Detect which cell encompasses the target text, then output its [X, Y] center coordinate. 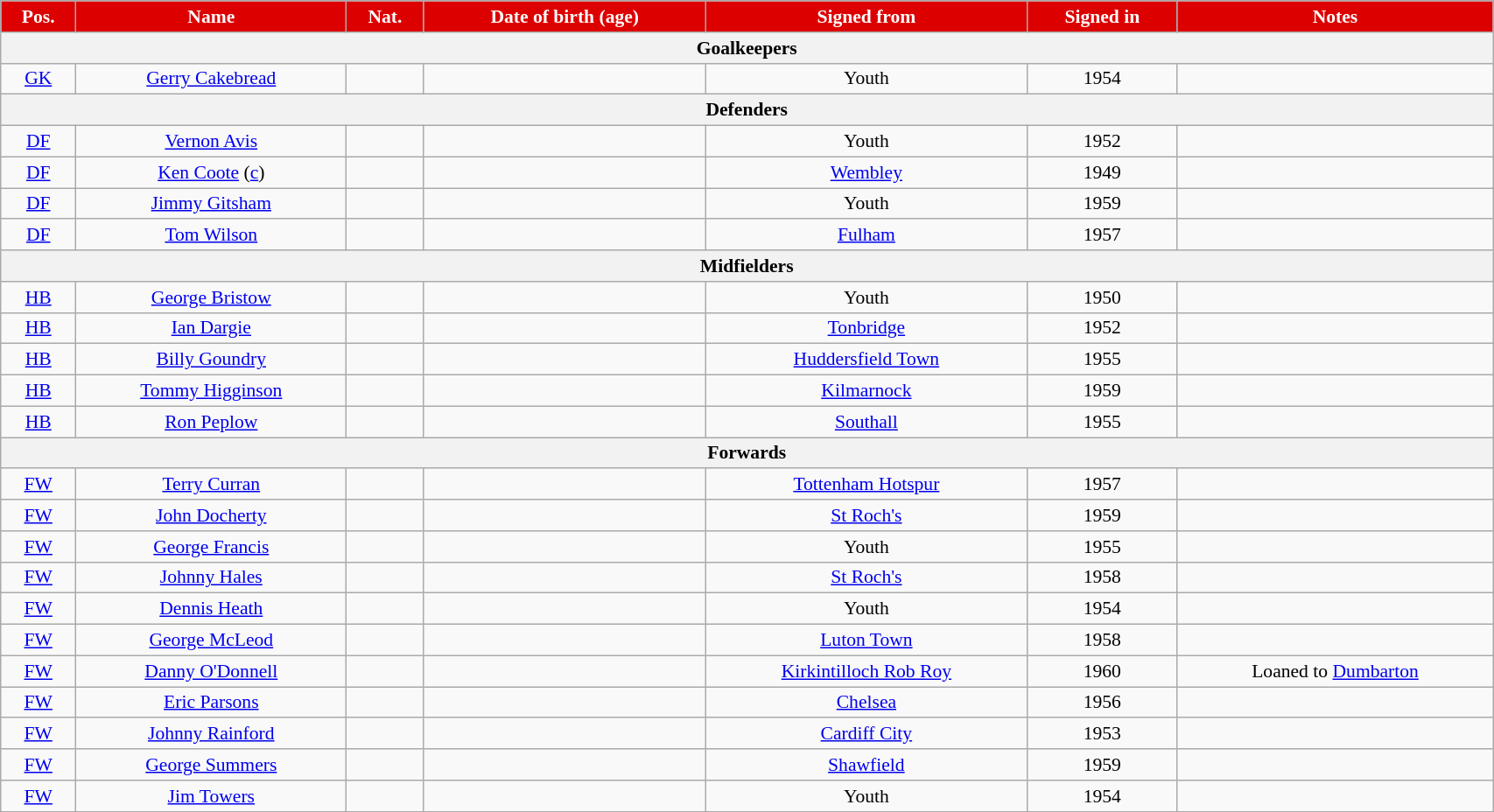
Ken Coote (c) [212, 172]
Luton Town [866, 640]
Huddersfield Town [866, 360]
Date of birth (age) [565, 17]
Tottenham Hotspur [866, 485]
Signed in [1102, 17]
Tom Wilson [212, 235]
Billy Goundry [212, 360]
Wembley [866, 172]
GK [39, 79]
Shawfield [866, 765]
Signed from [866, 17]
1960 [1102, 671]
Southall [866, 422]
George Francis [212, 547]
Johnny Rainford [212, 734]
Jim Towers [212, 796]
Kilmarnock [866, 391]
1950 [1102, 297]
Vernon Avis [212, 142]
Loaned to Dumbarton [1335, 671]
Ron Peplow [212, 422]
1956 [1102, 703]
Kirkintilloch Rob Roy [866, 671]
Pos. [39, 17]
Name [212, 17]
George Bristow [212, 297]
Goalkeepers [747, 48]
Gerry Cakebread [212, 79]
Defenders [747, 110]
Eric Parsons [212, 703]
Johnny Hales [212, 577]
Jimmy Gitsham [212, 204]
Chelsea [866, 703]
Tonbridge [866, 328]
Terry Curran [212, 485]
George McLeod [212, 640]
Nat. [385, 17]
Dennis Heath [212, 609]
Danny O'Donnell [212, 671]
1953 [1102, 734]
Ian Dargie [212, 328]
Forwards [747, 453]
Midfielders [747, 266]
Fulham [866, 235]
Notes [1335, 17]
John Docherty [212, 515]
George Summers [212, 765]
Cardiff City [866, 734]
1949 [1102, 172]
Tommy Higginson [212, 391]
